Return the (X, Y) coordinate for the center point of the cell that contains the specified text.  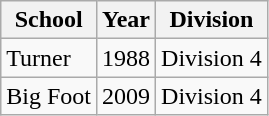
Division (212, 20)
Year (126, 20)
2009 (126, 96)
School (49, 20)
Big Foot (49, 96)
1988 (126, 58)
Turner (49, 58)
